Return (X, Y) of the center of cell containing provided text 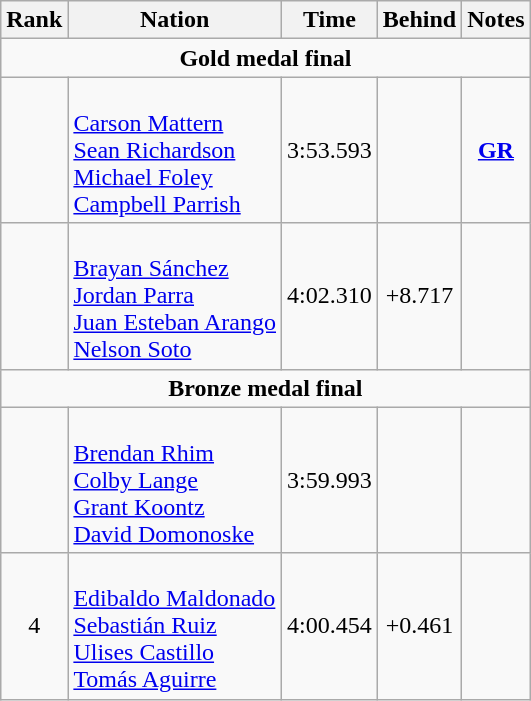
4 (34, 626)
Bronze medal final (266, 388)
Brayan SánchezJordan ParraJuan Esteban ArangoNelson Soto (175, 296)
GR (496, 150)
4:00.454 (330, 626)
Behind (419, 20)
Edibaldo MaldonadoSebastián RuizUlises CastilloTomás Aguirre (175, 626)
Gold medal final (266, 58)
+8.717 (419, 296)
3:53.593 (330, 150)
+0.461 (419, 626)
Time (330, 20)
Notes (496, 20)
4:02.310 (330, 296)
3:59.993 (330, 480)
Brendan RhimColby LangeGrant Koontz David Domonoske (175, 480)
Nation (175, 20)
Rank (34, 20)
Carson MatternSean RichardsonMichael FoleyCampbell Parrish (175, 150)
